Pinpoint the cell where the given text exists, returning its [x, y] midpoint coordinate. 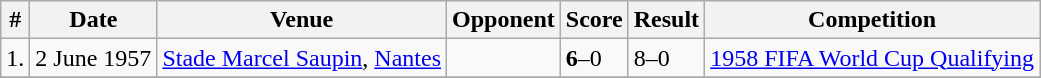
2 June 1957 [94, 58]
Venue [302, 20]
1. [16, 58]
# [16, 20]
8–0 [666, 58]
1958 FIFA World Cup Qualifying [872, 58]
6–0 [594, 58]
Competition [872, 20]
Result [666, 20]
Stade Marcel Saupin, Nantes [302, 58]
Date [94, 20]
Opponent [504, 20]
Score [594, 20]
